Output the (x, y) coordinate of the center of the cell containing the given text.  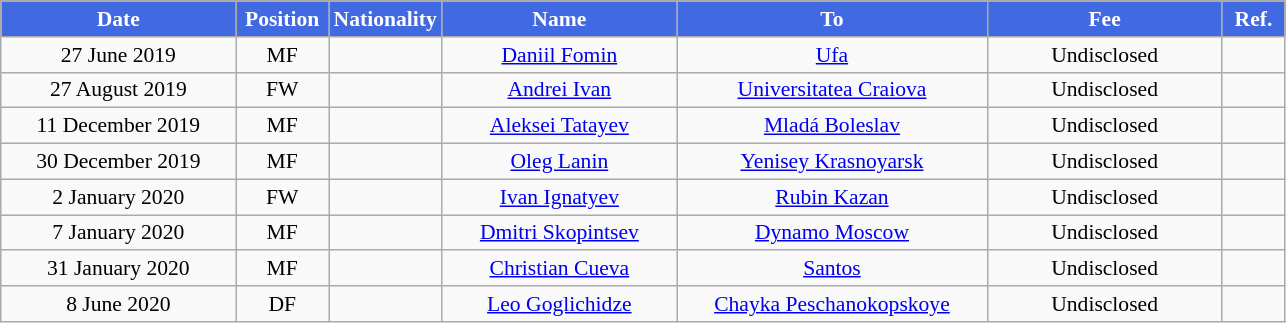
8 June 2020 (118, 304)
Ufa (832, 55)
Daniil Fomin (560, 55)
Santos (832, 269)
Chayka Peschanokopskoye (832, 304)
DF (282, 304)
Rubin Kazan (832, 197)
Yenisey Krasnoyarsk (832, 162)
Position (282, 19)
Dmitri Skopintsev (560, 233)
7 January 2020 (118, 233)
Christian Cueva (560, 269)
2 January 2020 (118, 197)
11 December 2019 (118, 126)
Date (118, 19)
Fee (1104, 19)
Andrei Ivan (560, 90)
Universitatea Craiova (832, 90)
Ref. (1254, 19)
Ivan Ignatyev (560, 197)
Name (560, 19)
30 December 2019 (118, 162)
Oleg Lanin (560, 162)
To (832, 19)
31 January 2020 (118, 269)
Leo Goglichidze (560, 304)
27 August 2019 (118, 90)
Nationality (384, 19)
Mladá Boleslav (832, 126)
27 June 2019 (118, 55)
Dynamo Moscow (832, 233)
Aleksei Tatayev (560, 126)
